Return the (x, y) coordinate for the center point of the cell that contains the specified text.  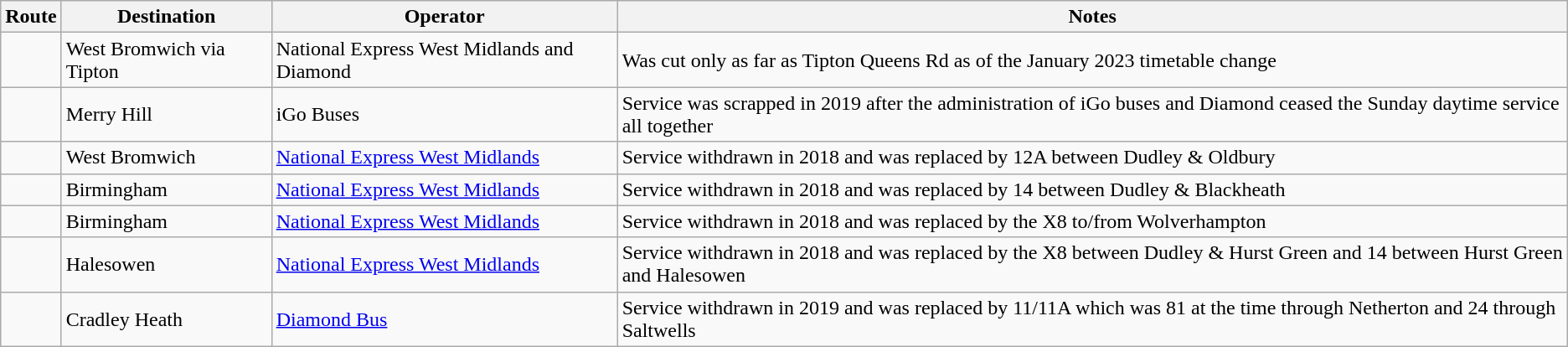
Operator (444, 17)
Was cut only as far as Tipton Queens Rd as of the January 2023 timetable change (1092, 60)
Service withdrawn in 2018 and was replaced by 14 between Dudley & Blackheath (1092, 189)
Route (31, 17)
Service withdrawn in 2018 and was replaced by 12A between Dudley & Oldbury (1092, 158)
Notes (1092, 17)
Halesowen (166, 265)
iGo Buses (444, 114)
Service withdrawn in 2018 and was replaced by the X8 between Dudley & Hurst Green and 14 between Hurst Green and Halesowen (1092, 265)
Destination (166, 17)
National Express West Midlands and Diamond (444, 60)
Diamond Bus (444, 319)
West Bromwich (166, 158)
Merry Hill (166, 114)
West Bromwich via Tipton (166, 60)
Service withdrawn in 2018 and was replaced by the X8 to/from Wolverhampton (1092, 221)
Cradley Heath (166, 319)
Service was scrapped in 2019 after the administration of iGo buses and Diamond ceased the Sunday daytime service all together (1092, 114)
Service withdrawn in 2019 and was replaced by 11/11A which was 81 at the time through Netherton and 24 through Saltwells (1092, 319)
